Return the (X, Y) coordinate for the center point of the cell that contains the specified text.  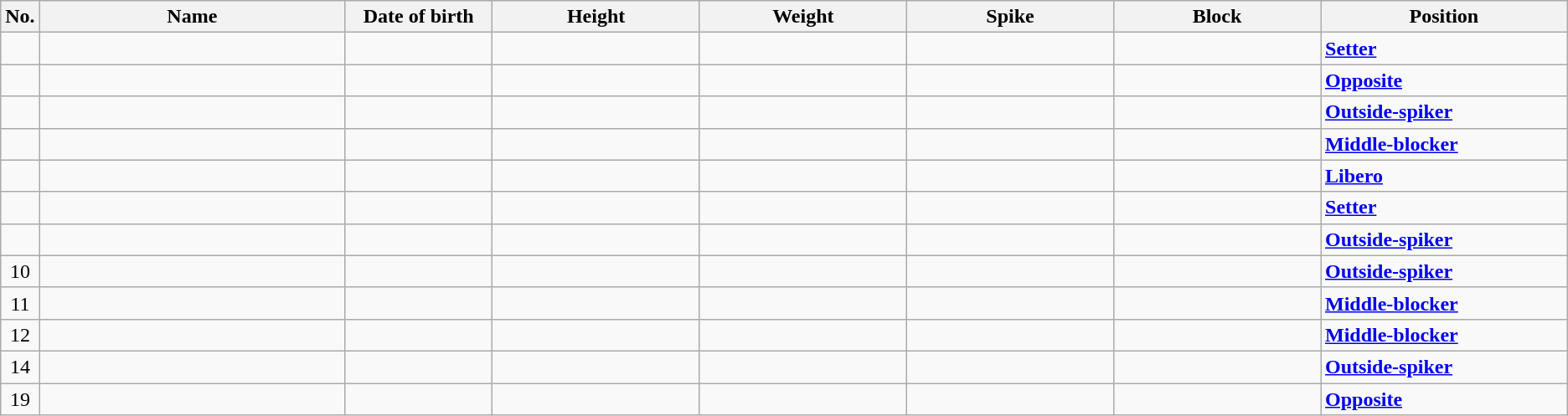
14 (20, 367)
Height (596, 17)
Name (192, 17)
19 (20, 399)
10 (20, 271)
11 (20, 303)
12 (20, 335)
Weight (802, 17)
Position (1444, 17)
Block (1216, 17)
Libero (1444, 176)
Date of birth (418, 17)
Spike (1010, 17)
No. (20, 17)
